Capture the cell that displays the provided text and extract its [x, y] central coordinate. 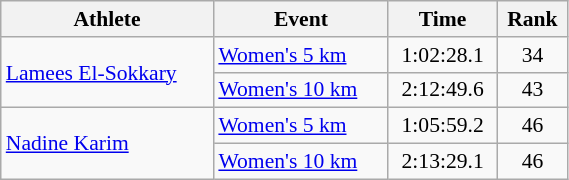
34 [532, 55]
2:13:29.1 [442, 162]
Lamees El-Sokkary [108, 72]
Athlete [108, 19]
Event [300, 19]
1:02:28.1 [442, 55]
1:05:59.2 [442, 126]
Rank [532, 19]
43 [532, 90]
2:12:49.6 [442, 90]
Time [442, 19]
Nadine Karim [108, 144]
